Output the (x, y) coordinate of the center of the cell containing the given text.  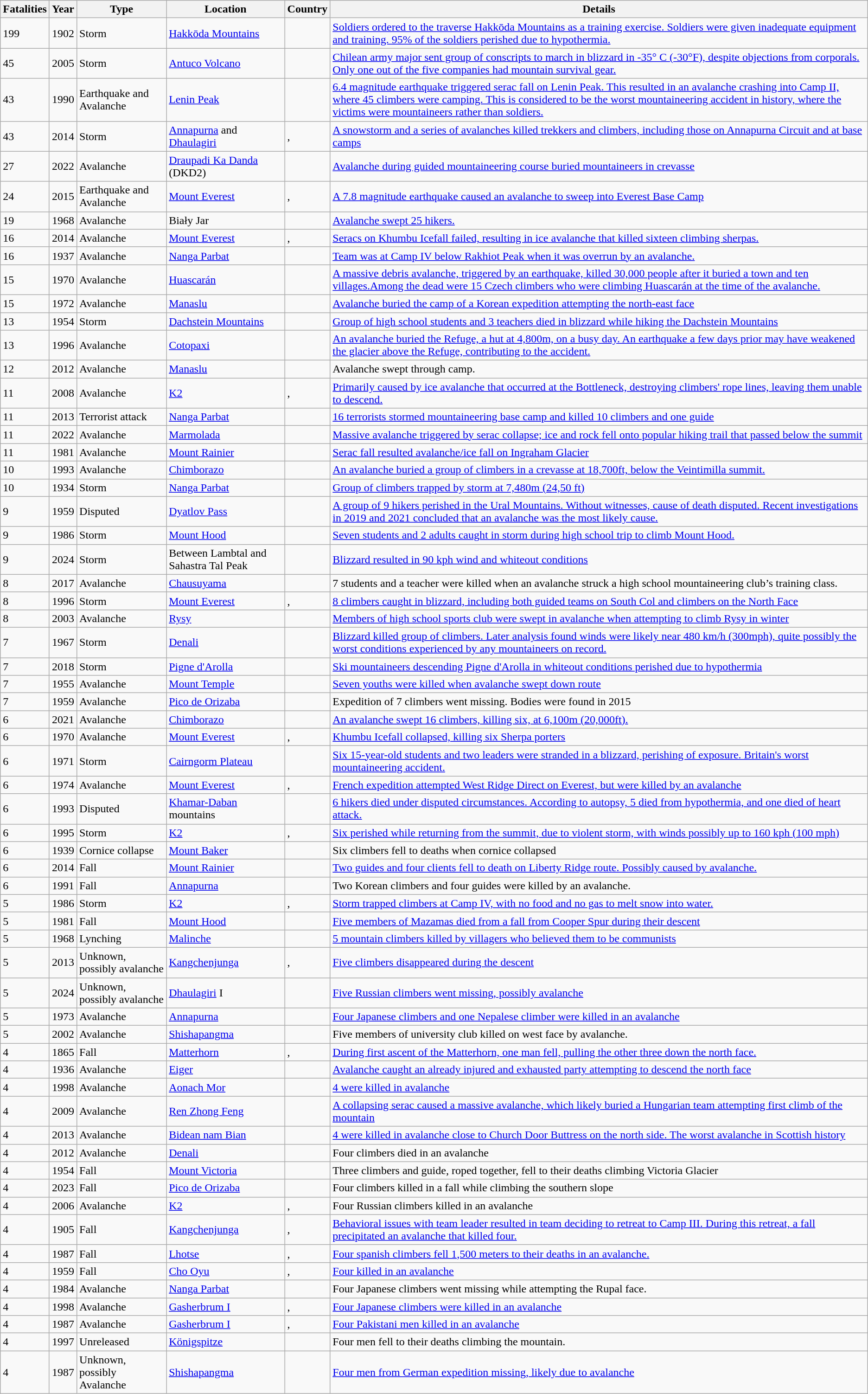
1974 (63, 785)
2009 (63, 1111)
27 (25, 166)
1971 (63, 761)
Avalanche caught an already injured and exhausted party attempting to descend the north face (599, 1070)
Location (225, 9)
4 were killed in avalanche (599, 1087)
Eiger (225, 1070)
Team was at Camp IV below Rakhiot Peak when it was overrun by an avalanche. (599, 256)
Königspitze (225, 1342)
Five members of Mazamas died from a fall from Cooper Spur during their descent (599, 921)
2023 (63, 1188)
Lhotse (225, 1253)
Khamar-Daban mountains (225, 809)
Seven students and 2 adults caught in storm during high school trip to climb Mount Hood. (599, 535)
Marmolada (225, 435)
2006 (63, 1206)
Country (307, 9)
Type (121, 9)
Unknown, possibly Avalanche (121, 1372)
Avalanche buried the camp of a Korean expedition attempting the north-east face (599, 303)
Storm trapped climbers at Camp IV, with no food and no gas to melt snow into water. (599, 903)
Avalanche swept through camp. (599, 369)
24 (25, 197)
Dachstein Mountains (225, 321)
Mount Baker (225, 850)
An avalanche buried a group of climbers in a crevasse at 18,700ft, below the Veintimilla summit. (599, 470)
2002 (63, 1034)
Chausuyama (225, 583)
1995 (63, 833)
1936 (63, 1070)
19 (25, 220)
Ski mountaineers descending Pigne d'Arolla in whiteout conditions perished due to hypothermia (599, 667)
Four Japanese climbers and one Nepalese climber were killed in an avalanche (599, 1017)
French expedition attempted West Ridge Direct on Everest, but were killed by an avalanche (599, 785)
1990 (63, 100)
1997 (63, 1342)
Avalanche during guided mountaineering course buried mountaineers in crevasse (599, 166)
Six climbers fell to deaths when cornice collapsed (599, 850)
2018 (63, 667)
Pigne d'Arolla (225, 667)
1905 (63, 1229)
1939 (63, 850)
An avalanche swept 16 climbers, killing six, at 6,100m (20,000ft). (599, 719)
Four Japanese climbers went missing while attempting the Rupal face. (599, 1289)
Biały Jar (225, 220)
Draupadi Ka Danda (DKD2) (225, 166)
Unreleased (121, 1342)
Two Korean climbers and four guides were killed by an avalanche. (599, 886)
Mount Temple (225, 684)
Malinche (225, 938)
Six 15-year-old students and two leaders were stranded in a blizzard, perishing of exposure. Britain's worst mountaineering accident. (599, 761)
5 mountain climbers killed by villagers who believed them to be communists (599, 938)
Four killed in an avalanche (599, 1271)
A snowstorm and a series of avalanches killed trekkers and climbers, including those on Annapurna Circuit and at base camps (599, 136)
Group of climbers trapped by storm at 7,480m (24,50 ft) (599, 488)
Group of high school students and 3 teachers died in blizzard while hiking the Dachstein Mountains (599, 321)
Massive avalanche triggered by serac collapse; ice and rock fell onto popular hiking trail that passed below the summit (599, 435)
Antuco Volcano (225, 63)
Details (599, 9)
45 (25, 63)
A collapsing serac caused a massive avalanche, which likely buried a Hungarian team attempting first climb of the mountain (599, 1111)
1972 (63, 303)
2008 (63, 393)
1991 (63, 886)
1937 (63, 256)
Ren Zhong Feng (225, 1111)
Six perished while returning from the summit, due to violent storm, with winds possibly up to 160 kph (100 mph) (599, 833)
Expedition of 7 climbers went missing. Bodies were found in 2015 (599, 702)
Mount Victoria (225, 1170)
2003 (63, 618)
Rysy (225, 618)
Bidean nam Bian (225, 1135)
1973 (63, 1017)
Khumbu Icefall collapsed, killing six Sherpa porters (599, 737)
Five climbers disappeared during the descent (599, 962)
Four men fell to their deaths climbing the mountain. (599, 1342)
8 climbers caught in blizzard, including both guided teams on South Col and climbers on the North Face (599, 601)
Annapurna and Dhaulagiri (225, 136)
2005 (63, 63)
4 were killed in avalanche close to Church Door Buttress on the north side. The worst avalanche in Scottish history (599, 1135)
Huascarán (225, 279)
Year (63, 9)
Terrorist attack (121, 417)
2021 (63, 719)
Fatalities (25, 9)
1934 (63, 488)
Lenin Peak (225, 100)
Cornice collapse (121, 850)
Four Japanese climbers were killed in an avalanche (599, 1307)
1902 (63, 33)
Four Pakistani men killed in an avalanche (599, 1324)
Blizzard resulted in 90 kph wind and whiteout conditions (599, 559)
1984 (63, 1289)
16 terrorists stormed mountaineering base camp and killed 10 climbers and one guide (599, 417)
Lynching (121, 938)
Four spanish climbers fell 1,500 meters to their deaths in an avalanche. (599, 1253)
Cho Oyu (225, 1271)
Seracs on Khumbu Icefall failed, resulting in ice avalanche that killed sixteen climbing sherpas. (599, 238)
During first ascent of the Matterhorn, one man fell, pulling the other three down the north face. (599, 1052)
Members of high school sports club were swept in avalanche when attempting to climb Rysy in winter (599, 618)
Four Russian climbers killed in an avalanche (599, 1206)
Dhaulagiri I (225, 993)
Cotopaxi (225, 345)
6 hikers died under disputed circumstances. According to autopsy, 5 died from hypothermia, and one died of heart attack. (599, 809)
1865 (63, 1052)
Two guides and four clients fell to death on Liberty Ridge route. Possibly caused by avalanche. (599, 868)
Primarily caused by ice avalanche that occurred at the Bottleneck, destroying climbers' rope lines, leaving them unable to descend. (599, 393)
7 students and a teacher were killed when an avalanche struck a high school mountaineering club’s training class. (599, 583)
2015 (63, 197)
A 7.8 magnitude earthquake caused an avalanche to sweep into Everest Base Camp (599, 197)
Matterhorn (225, 1052)
1955 (63, 684)
Three climbers and guide, roped together, fell to their deaths climbing Victoria Glacier (599, 1170)
12 (25, 369)
2017 (63, 583)
199 (25, 33)
Between Lambtal and Sahastra Tal Peak (225, 559)
Hakkōda Mountains (225, 33)
Aonach Mor (225, 1087)
Four climbers died in an avalanche (599, 1153)
Dyatlov Pass (225, 511)
Avalanche swept 25 hikers. (599, 220)
Cairngorm Plateau (225, 761)
Serac fall resulted avalanche/ice fall on Ingraham Glacier (599, 452)
Five Russian climbers went missing, possibly avalanche (599, 993)
1967 (63, 642)
Five members of university club killed on west face by avalanche. (599, 1034)
Four climbers killed in a fall while climbing the southern slope (599, 1188)
Seven youths were killed when avalanche swept down route (599, 684)
Four men from German expedition missing, likely due to avalanche (599, 1372)
